Provide the (x, y) coordinate of the cell's center where the given text is located.  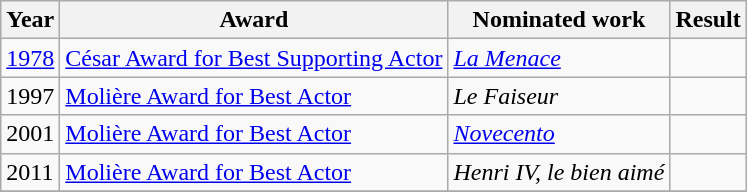
1978 (30, 58)
2001 (30, 134)
Award (254, 20)
La Menace (559, 58)
Result (708, 20)
Novecento (559, 134)
Year (30, 20)
1997 (30, 96)
2011 (30, 172)
César Award for Best Supporting Actor (254, 58)
Nominated work (559, 20)
Henri IV, le bien aimé (559, 172)
Le Faiseur (559, 96)
